For the text-containing cell, return its midpoint in (X, Y) coordinate format. 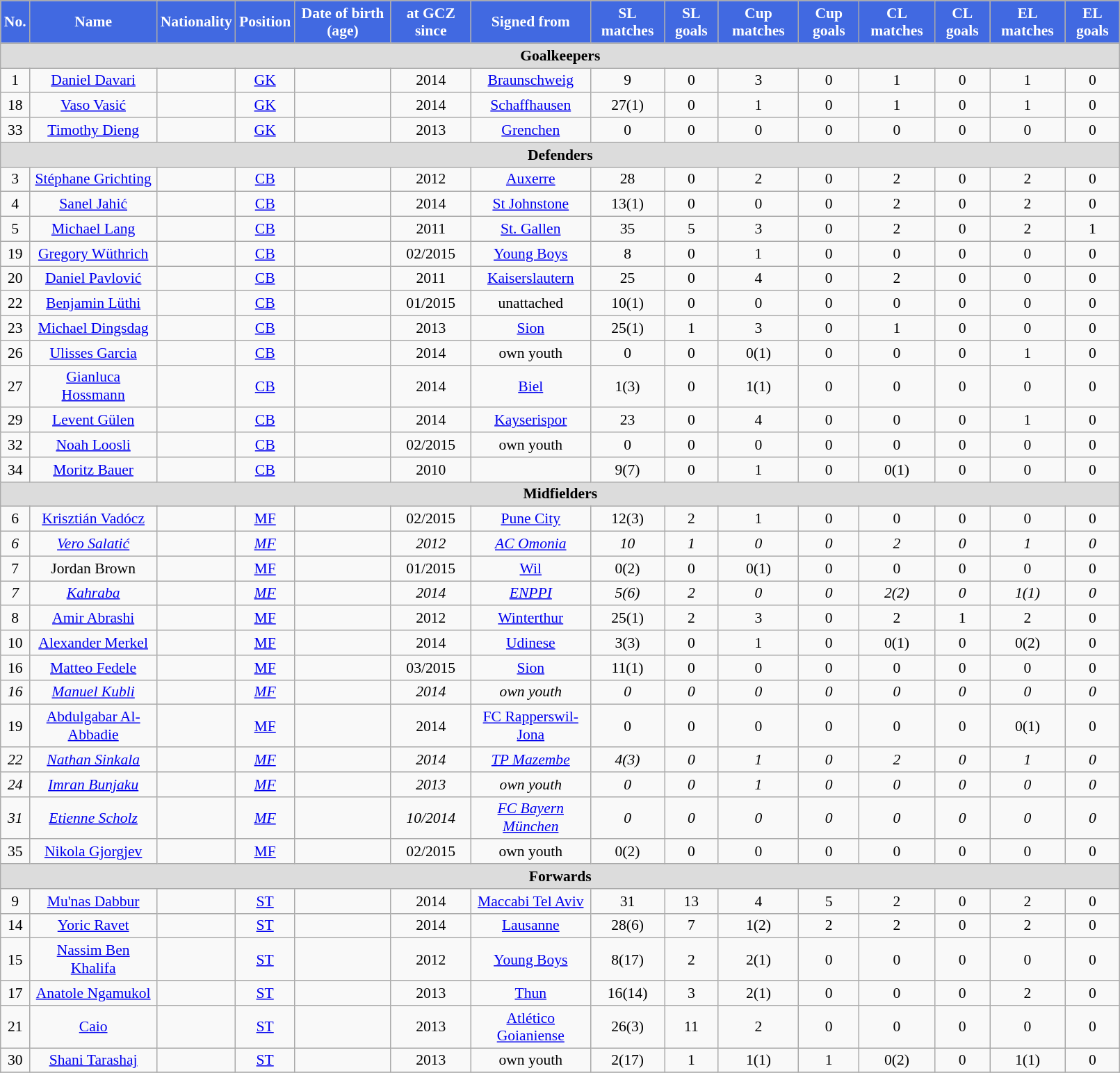
Daniel Pavlović (93, 279)
26(3) (628, 1027)
24 (15, 785)
10/2014 (431, 817)
FC Bayern München (530, 817)
Goalkeepers (560, 56)
Midfielders (560, 494)
Imran Bunjaku (93, 785)
Thun (530, 993)
Udinese (530, 643)
Vero Salatić (93, 544)
Shani Tarashaj (93, 1060)
13(1) (628, 204)
Date of birth (age) (342, 22)
28 (628, 179)
Kaiserslautern (530, 279)
Sanel Jahić (93, 204)
Vaso Vasić (93, 106)
2(17) (628, 1060)
EL matches (1028, 22)
12(3) (628, 519)
Nationality (196, 22)
CL goals (962, 22)
30 (15, 1060)
1(3) (628, 386)
4(3) (628, 760)
Wil (530, 568)
Braunschweig (530, 81)
10(1) (628, 304)
3(3) (628, 643)
11(1) (628, 668)
Auxerre (530, 179)
32 (15, 445)
Nassim Ben Khalifa (93, 959)
Pune City (530, 519)
Matteo Fedele (93, 668)
Forwards (560, 876)
13 (691, 901)
Position (265, 22)
Schaffhausen (530, 106)
Cup goals (829, 22)
St. Gallen (530, 229)
03/2015 (431, 668)
Grenchen (530, 130)
Name (93, 22)
No. (15, 22)
ENPPI (530, 593)
Jordan Brown (93, 568)
Winterthur (530, 619)
Nathan Sinkala (93, 760)
9(7) (628, 470)
Abdulgabar Al-Abbadie (93, 726)
Krisztián Vadócz (93, 519)
Mu'nas Dabbur (93, 901)
Stéphane Grichting (93, 179)
Moritz Bauer (93, 470)
2010 (431, 470)
16(14) (628, 993)
29 (15, 420)
21 (15, 1027)
2(2) (897, 593)
25 (628, 279)
8(17) (628, 959)
Michael Dingsdag (93, 328)
27 (15, 386)
Ulisses Garcia (93, 353)
EL goals (1093, 22)
unattached (530, 304)
Yoric Ravet (93, 926)
Noah Loosli (93, 445)
17 (15, 993)
Defenders (560, 155)
Nikola Gjorgjev (93, 852)
Signed from (530, 22)
at GCZ since (431, 22)
Gregory Wüthrich (93, 254)
Anatole Ngamukol (93, 993)
Atlético Goianiense (530, 1027)
27(1) (628, 106)
St Johnstone (530, 204)
TP Mazembe (530, 760)
Amir Abrashi (93, 619)
11 (691, 1027)
SL goals (691, 22)
5(6) (628, 593)
Gianluca Hossmann (93, 386)
Biel (530, 386)
14 (15, 926)
1(2) (758, 926)
Alexander Merkel (93, 643)
SL matches (628, 22)
AC Omonia (530, 544)
Daniel Davari (93, 81)
20 (15, 279)
Benjamin Lüthi (93, 304)
Michael Lang (93, 229)
15 (15, 959)
Levent Gülen (93, 420)
CL matches (897, 22)
26 (15, 353)
FC Rapperswil-Jona (530, 726)
Timothy Dieng (93, 130)
Caio (93, 1027)
Kahraba (93, 593)
28(6) (628, 926)
Manuel Kubli (93, 692)
18 (15, 106)
Lausanne (530, 926)
34 (15, 470)
Maccabi Tel Aviv (530, 901)
Cup matches (758, 22)
Etienne Scholz (93, 817)
Kayserispor (530, 420)
33 (15, 130)
